Return the [x, y] coordinate for the center point of the cell that contains the specified text.  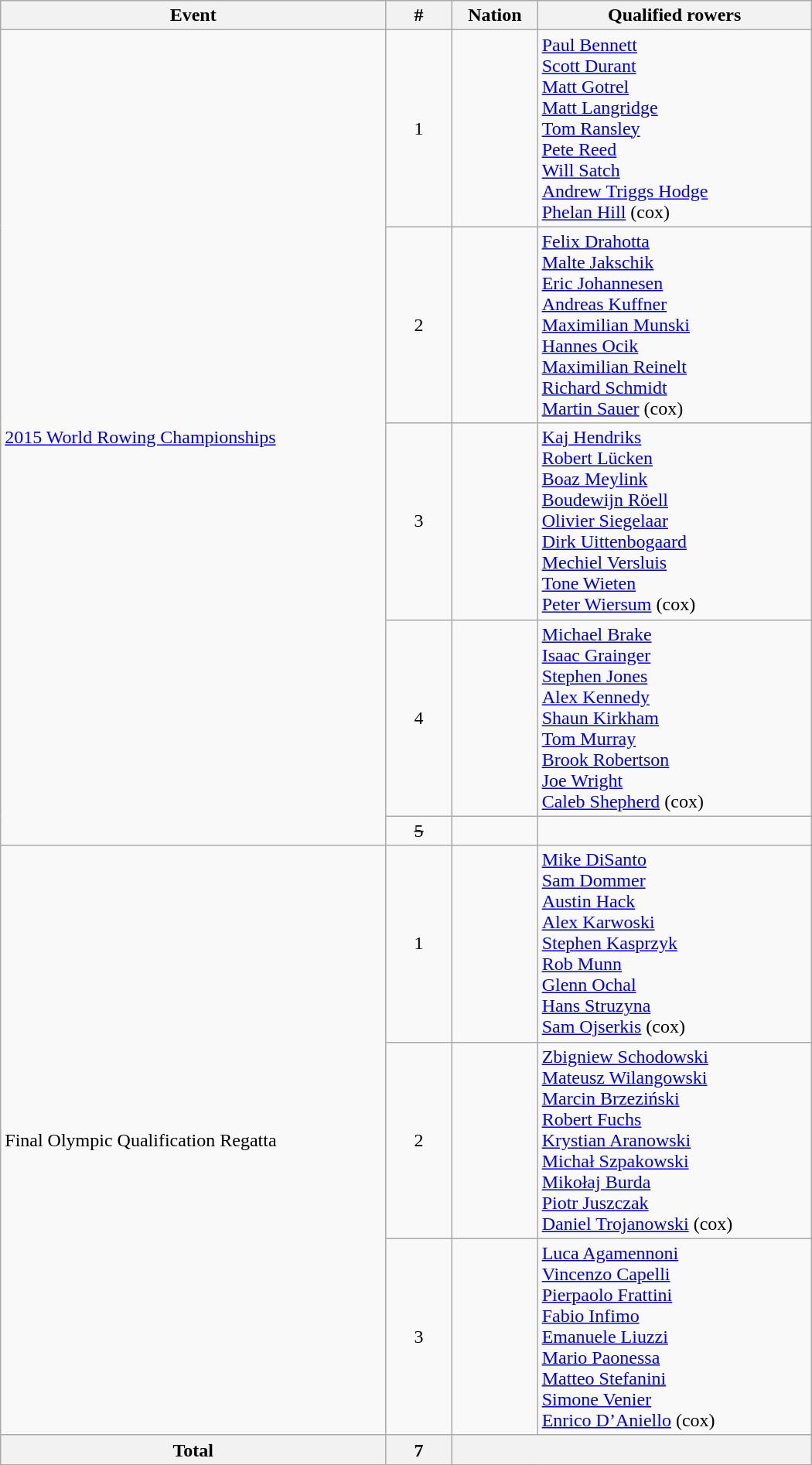
Luca AgamennoniVincenzo CapelliPierpaolo FrattiniFabio InfimoEmanuele LiuzziMario PaonessaMatteo StefaniniSimone VenierEnrico D’Aniello (cox) [674, 1337]
Nation [495, 15]
7 [419, 1450]
# [419, 15]
Paul BennettScott DurantMatt GotrelMatt LangridgeTom RansleyPete ReedWill SatchAndrew Triggs HodgePhelan Hill (cox) [674, 128]
Qualified rowers [674, 15]
Mike DiSantoSam DommerAustin HackAlex KarwoskiStephen KasprzykRob MunnGlenn OchalHans StruzynaSam Ojserkis (cox) [674, 944]
Kaj HendriksRobert LückenBoaz MeylinkBoudewijn RöellOlivier SiegelaarDirk UittenbogaardMechiel VersluisTone WietenPeter Wiersum (cox) [674, 521]
2015 World Rowing Championships [193, 438]
Michael BrakeIsaac GraingerStephen JonesAlex KennedyShaun KirkhamTom MurrayBrook RobertsonJoe WrightCaleb Shepherd (cox) [674, 718]
Event [193, 15]
Total [193, 1450]
5 [419, 831]
Final Olympic Qualification Regatta [193, 1140]
4 [419, 718]
Felix DrahottaMalte JakschikEric JohannesenAndreas KuffnerMaximilian MunskiHannes OcikMaximilian ReineltRichard SchmidtMartin Sauer (cox) [674, 325]
